Locate the cell with the specified text and output its [x, y] center coordinate. 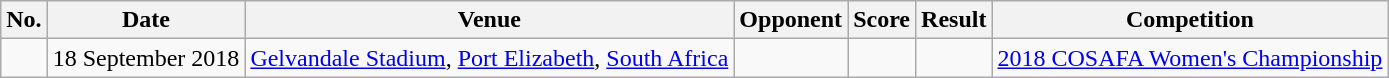
No. [24, 20]
Competition [1190, 20]
Date [146, 20]
18 September 2018 [146, 58]
2018 COSAFA Women's Championship [1190, 58]
Result [954, 20]
Gelvandale Stadium, Port Elizabeth, South Africa [490, 58]
Opponent [791, 20]
Score [882, 20]
Venue [490, 20]
